Locate the cell with the specified text and output its (x, y) center coordinate. 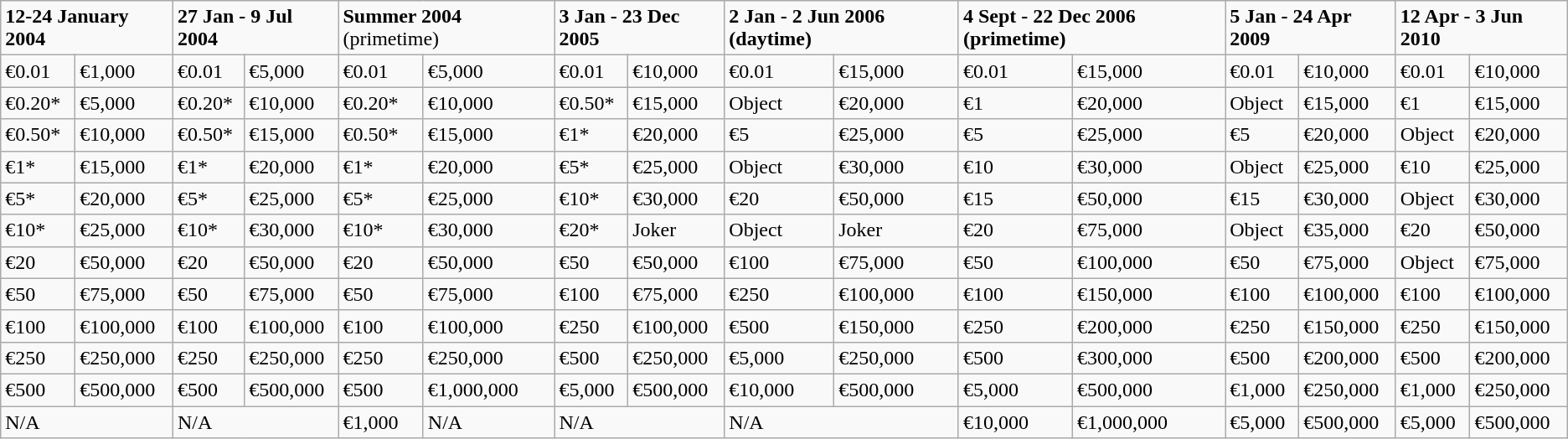
5 Jan - 24 Apr 2009 (1311, 28)
12 Apr - 3 Jun 2010 (1481, 28)
27 Jan - 9 Jul 2004 (255, 28)
2 Jan - 2 Jun 2006 (daytime) (842, 28)
€20* (591, 230)
4 Sept - 22 Dec 2006 (primetime) (1091, 28)
€300,000 (1149, 358)
3 Jan - 23 Dec 2005 (640, 28)
€35,000 (1348, 230)
12-24 January 2004 (87, 28)
Summer 2004 (primetime) (446, 28)
